Locate the cell with the specified text and output its [X, Y] center coordinate. 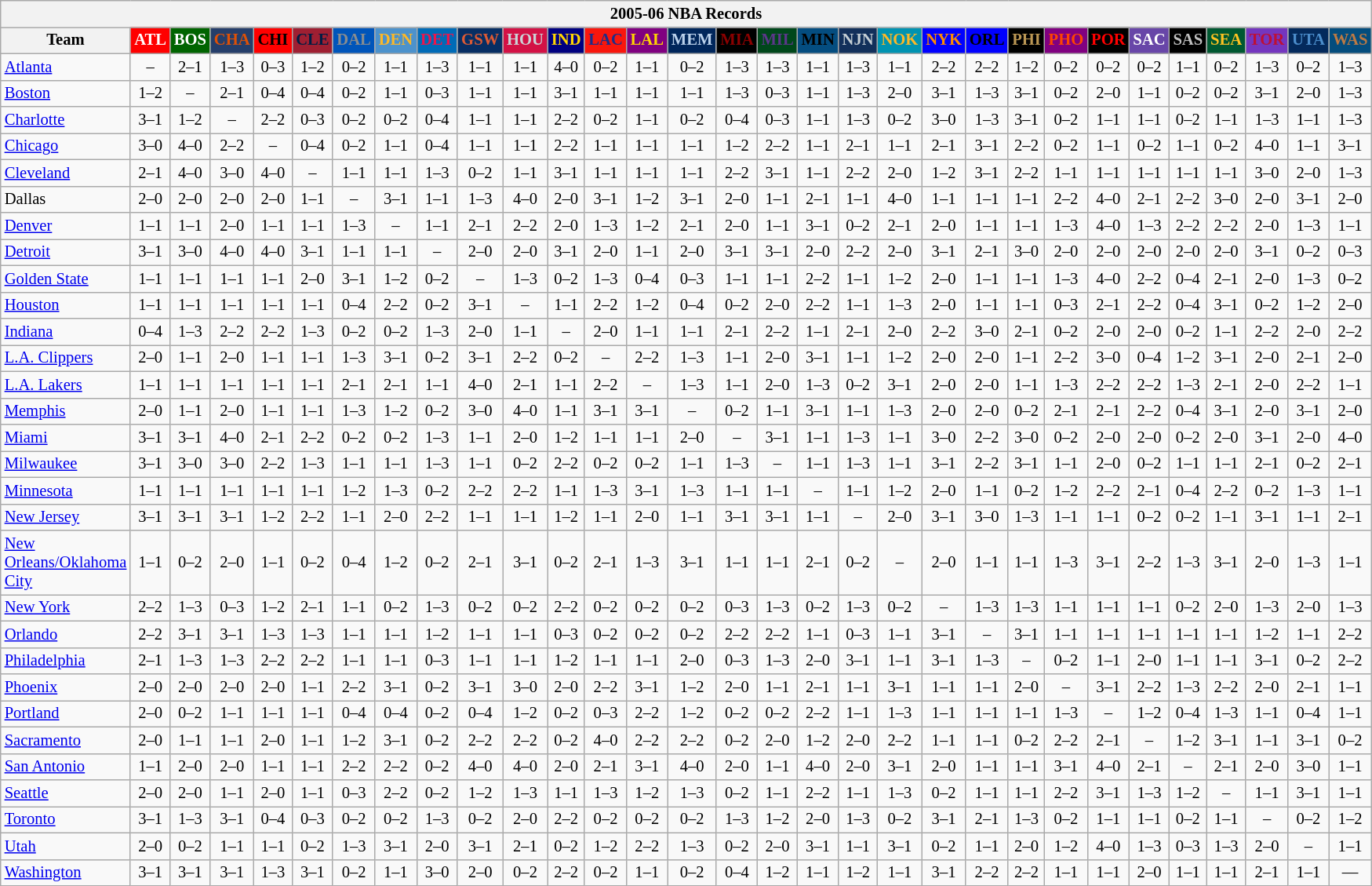
New Jersey [66, 517]
San Antonio [66, 767]
Boston [66, 93]
Denver [66, 225]
L.A. Clippers [66, 358]
SAC [1148, 40]
IND [566, 40]
DET [437, 40]
DEN [395, 40]
Philadelphia [66, 661]
WAS [1350, 40]
Orlando [66, 634]
CLE [312, 40]
MIL [778, 40]
Washington [66, 873]
Indiana [66, 332]
LAC [606, 40]
CHA [232, 40]
Seattle [66, 793]
Team [66, 40]
SEA [1226, 40]
LAL [647, 40]
Atlanta [66, 67]
Milwaukee [66, 464]
Phoenix [66, 687]
NYK [944, 40]
ATL [151, 40]
UTA [1308, 40]
TOR [1267, 40]
Memphis [66, 411]
Golden State [66, 279]
ORL [987, 40]
DAL [353, 40]
New Orleans/Oklahoma City [66, 563]
Chicago [66, 146]
BOS [190, 40]
MIA [737, 40]
Sacramento [66, 740]
MEM [692, 40]
— [1350, 873]
Minnesota [66, 490]
2005-06 NBA Records [686, 13]
NOK [901, 40]
Dallas [66, 199]
MIN [818, 40]
PHI [1026, 40]
Miami [66, 437]
Charlotte [66, 120]
POR [1108, 40]
NJN [858, 40]
Portland [66, 713]
GSW [480, 40]
CHI [273, 40]
Cleveland [66, 173]
L.A. Lakers [66, 385]
New York [66, 607]
Detroit [66, 252]
SAS [1188, 40]
HOU [526, 40]
Utah [66, 846]
Houston [66, 305]
PHO [1066, 40]
Toronto [66, 819]
